Detect which cell encompasses the target text, then output its [x, y] center coordinate. 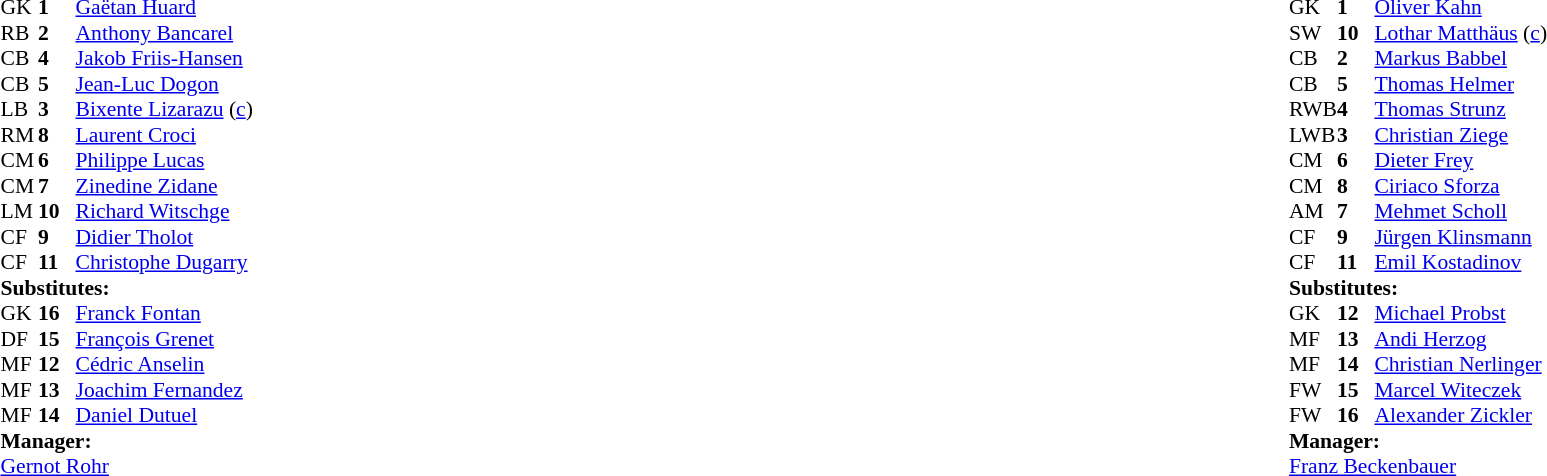
Ciriaco Sforza [1460, 186]
LB [19, 109]
AM [1313, 211]
RWB [1313, 109]
Emil Kostadinov [1460, 263]
Cédric Anselin [164, 365]
Zinedine Zidane [164, 186]
Christian Ziege [1460, 135]
Thomas Helmer [1460, 84]
SW [1313, 33]
Marcel Witeczek [1460, 390]
Philippe Lucas [164, 161]
Richard Witschge [164, 211]
Michael Probst [1460, 313]
Markus Babbel [1460, 59]
Jakob Friis-Hansen [164, 59]
Jean-Luc Dogon [164, 84]
Anthony Bancarel [164, 33]
Andi Herzog [1460, 339]
RM [19, 135]
Mehmet Scholl [1460, 211]
Joachim Fernandez [164, 390]
Bixente Lizarazu (c) [164, 109]
Christian Nerlinger [1460, 365]
Jürgen Klinsmann [1460, 237]
LM [19, 211]
Alexander Zickler [1460, 415]
François Grenet [164, 339]
Lothar Matthäus (c) [1460, 33]
Didier Tholot [164, 237]
RB [19, 33]
Franck Fontan [164, 313]
Daniel Dutuel [164, 415]
Laurent Croci [164, 135]
Dieter Frey [1460, 161]
Thomas Strunz [1460, 109]
LWB [1313, 135]
DF [19, 339]
Christophe Dugarry [164, 263]
